Search for the cell housing the specified text and yield its [X, Y] center coordinate. 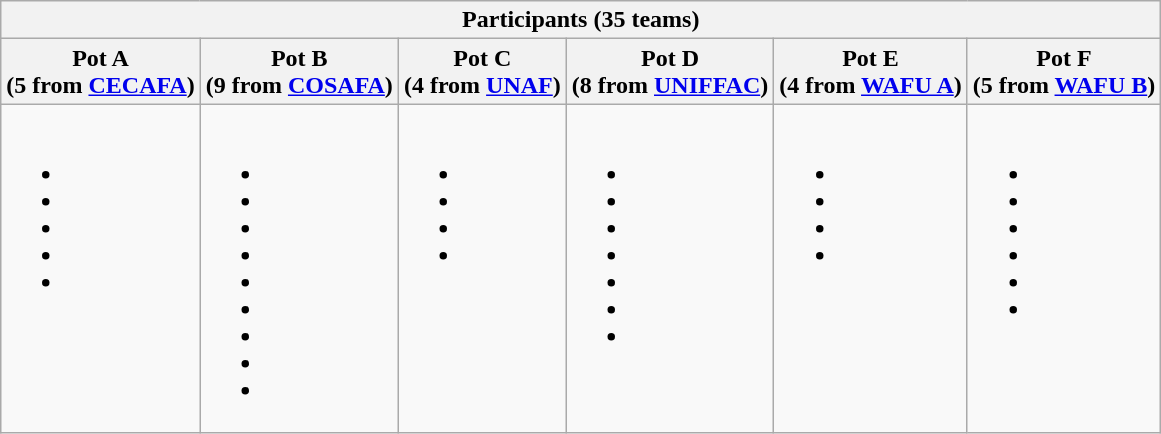
Pot E(4 from WAFU A) [871, 72]
Pot D(8 from UNIFFAC) [670, 72]
Pot A(5 from CECAFA) [100, 72]
Pot C (4 from UNAF) [482, 72]
Pot B(9 from COSAFA) [299, 72]
Participants (35 teams) [581, 20]
Pot F(5 from WAFU B) [1064, 72]
